Search for the cell housing the specified text and yield its (X, Y) center coordinate. 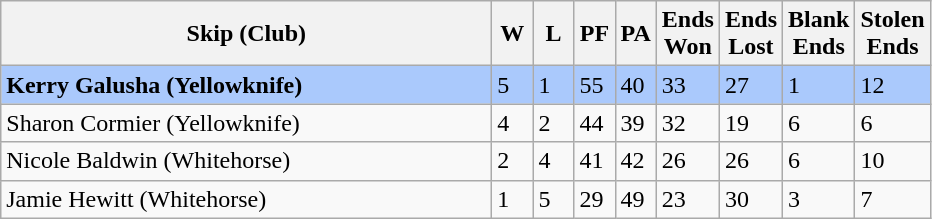
32 (688, 123)
Kerry Galusha (Yellowknife) (246, 85)
Nicole Baldwin (Whitehorse) (246, 161)
Ends Won (688, 34)
27 (750, 85)
12 (892, 85)
42 (636, 161)
30 (750, 199)
55 (594, 85)
Blank Ends (819, 34)
L (554, 34)
39 (636, 123)
PF (594, 34)
Jamie Hewitt (Whitehorse) (246, 199)
Sharon Cormier (Yellowknife) (246, 123)
23 (688, 199)
40 (636, 85)
PA (636, 34)
Ends Lost (750, 34)
41 (594, 161)
49 (636, 199)
19 (750, 123)
Stolen Ends (892, 34)
W (512, 34)
Skip (Club) (246, 34)
29 (594, 199)
44 (594, 123)
7 (892, 199)
10 (892, 161)
33 (688, 85)
3 (819, 199)
